Extract the (x, y) coordinate from the center of the cell holding the provided text.  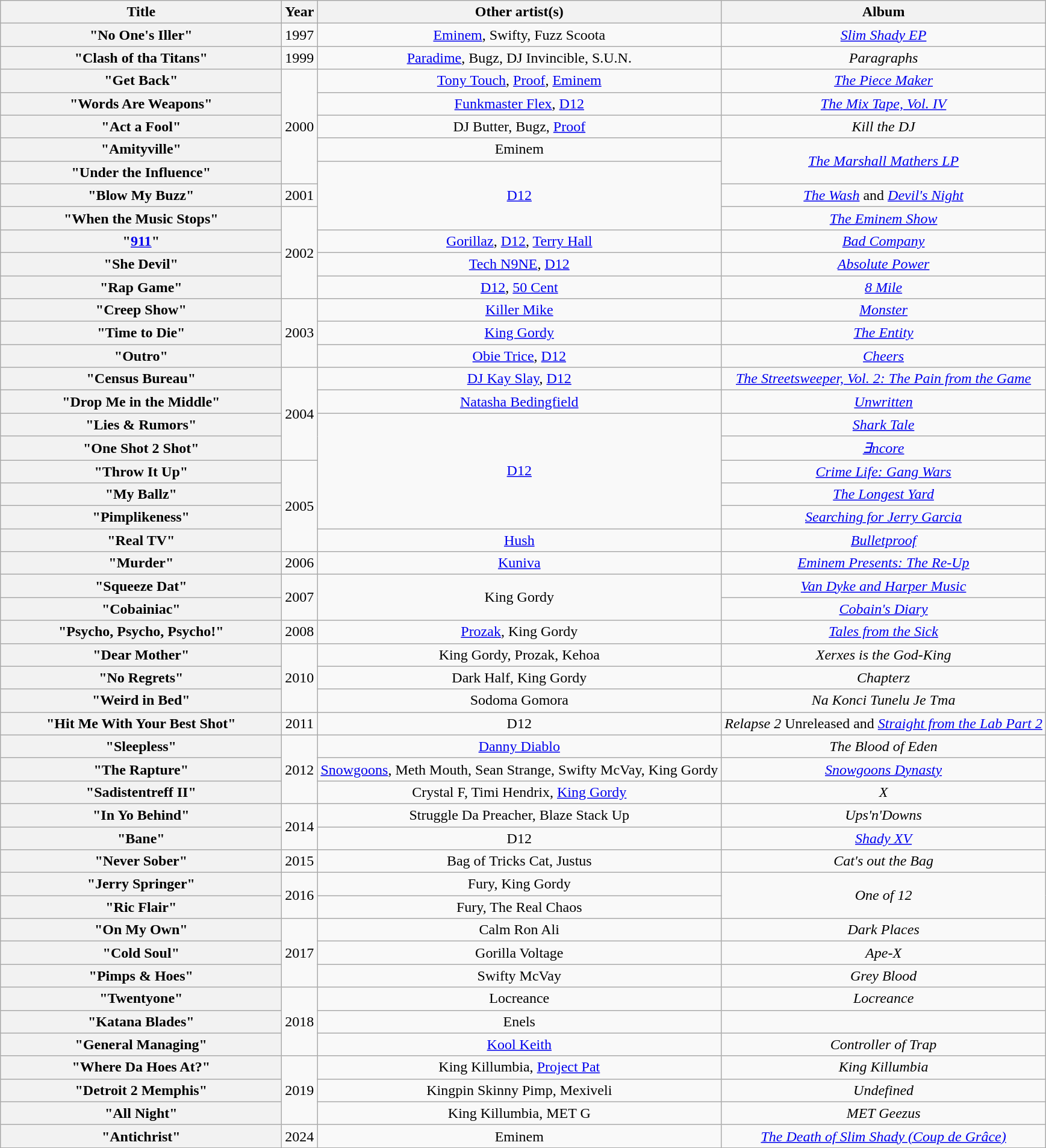
"Sadistentreff II" (141, 792)
"Time to Die" (141, 333)
Relapse 2 Unreleased and Straight from the Lab Part 2 (884, 723)
"Pimplikeness" (141, 517)
"General Managing" (141, 1044)
Funkmaster Flex, D12 (519, 104)
The Piece Maker (884, 81)
"Twentyone" (141, 999)
Chapterz (884, 678)
Searching for Jerry Garcia (884, 517)
"Real TV" (141, 540)
Shark Tale (884, 425)
"Squeeze Dat" (141, 586)
"Lies & Rumors" (141, 425)
2008 (300, 632)
"Blow My Buzz" (141, 195)
The Marshall Mathers LP (884, 161)
2012 (300, 769)
"Hit Me With Your Best Shot" (141, 723)
Prozak, King Gordy (519, 632)
The Streetsweeper, Vol. 2: The Pain from the Game (884, 379)
"No One's Iller" (141, 35)
Snowgoons, Meth Mouth, Sean Strange, Swifty McVay, King Gordy (519, 769)
Fury, King Gordy (519, 884)
Controller of Trap (884, 1044)
"Antichrist" (141, 1136)
Gorilla Voltage (519, 953)
Cheers (884, 356)
"My Ballz" (141, 494)
2010 (300, 678)
Tony Touch, Proof, Eminem (519, 81)
"Amityville" (141, 149)
"Sleepless" (141, 746)
"Get Back" (141, 81)
Album (884, 12)
X (884, 792)
Cobain's Diary (884, 609)
"Cobainiac" (141, 609)
"On My Own" (141, 930)
"Census Bureau" (141, 379)
"Never Sober" (141, 861)
2019 (300, 1090)
Sodoma Gomora (519, 700)
Eminem, Swifty, Fuzz Scoota (519, 35)
Bulletproof (884, 540)
Paragraphs (884, 58)
2007 (300, 597)
"When the Music Stops" (141, 218)
Tales from the Sick (884, 632)
Ups'n'Downs (884, 815)
Bad Company (884, 241)
"911" (141, 241)
Grey Blood (884, 976)
Van Dyke and Harper Music (884, 586)
"Katana Blades" (141, 1022)
"Jerry Springer" (141, 884)
Enels (519, 1022)
"Ric Flair" (141, 907)
King Killumbia (884, 1067)
Ape-X (884, 953)
DJ Butter, Bugz, Proof (519, 126)
Absolute Power (884, 264)
"Cold Soul" (141, 953)
Crime Life: Gang Wars (884, 472)
Shady XV (884, 838)
Unwritten (884, 402)
"Psycho, Psycho, Psycho!" (141, 632)
Cat's out the Bag (884, 861)
One of 12 (884, 896)
"Creep Show" (141, 310)
MET Geezus (884, 1113)
"Bane" (141, 838)
"Outro" (141, 356)
Dark Half, King Gordy (519, 678)
Other artist(s) (519, 12)
"She Devil" (141, 264)
The Longest Yard (884, 494)
"Clash of tha Titans" (141, 58)
DJ Kay Slay, D12 (519, 379)
Bag of Tricks Cat, Justus (519, 861)
Kingpin Skinny Pimp, Mexiveli (519, 1090)
1997 (300, 35)
Snowgoons Dynasty (884, 769)
Year (300, 12)
2015 (300, 861)
1999 (300, 58)
Kuniva (519, 563)
The Entity (884, 333)
2017 (300, 953)
2016 (300, 896)
Eminem Presents: The Re-Up (884, 563)
"Detroit 2 Memphis" (141, 1090)
The Blood of Eden (884, 746)
Fury, The Real Chaos (519, 907)
8 Mile (884, 287)
Undefined (884, 1090)
Natasha Bedingfield (519, 402)
Crystal F, Timi Hendrix, King Gordy (519, 792)
Obie Trice, D12 (519, 356)
2024 (300, 1136)
Kool Keith (519, 1044)
"Drop Me in the Middle" (141, 402)
2018 (300, 1022)
2003 (300, 333)
"Pimps & Hoes" (141, 976)
Paradime, Bugz, DJ Invincible, S.U.N. (519, 58)
Danny Diablo (519, 746)
Ǝncore (884, 448)
"Words Are Weapons" (141, 104)
Killer Mike (519, 310)
"One Shot 2 Shot" (141, 448)
Struggle Da Preacher, Blaze Stack Up (519, 815)
"Dear Mother" (141, 655)
"All Night" (141, 1113)
Calm Ron Ali (519, 930)
"Where Da Hoes At?" (141, 1067)
"The Rapture" (141, 769)
"Murder" (141, 563)
King Gordy, Prozak, Kehoa (519, 655)
Xerxes is the God-King (884, 655)
2006 (300, 563)
Tech N9NE, D12 (519, 264)
The Eminem Show (884, 218)
King Killumbia, MET G (519, 1113)
"Act a Fool" (141, 126)
Slim Shady EP (884, 35)
2002 (300, 252)
"Throw It Up" (141, 472)
Hush (519, 540)
"Weird in Bed" (141, 700)
The Mix Tape, Vol. IV (884, 104)
2001 (300, 195)
The Death of Slim Shady (Coup de Grâce) (884, 1136)
2014 (300, 826)
Swifty McVay (519, 976)
Title (141, 12)
Monster (884, 310)
The Wash and Devil's Night (884, 195)
"In Yo Behind" (141, 815)
Kill the DJ (884, 126)
Dark Places (884, 930)
2005 (300, 506)
Gorillaz, D12, Terry Hall (519, 241)
"Rap Game" (141, 287)
2004 (300, 414)
D12, 50 Cent (519, 287)
2011 (300, 723)
"No Regrets" (141, 678)
2000 (300, 126)
Na Konci Tunelu Je Tma (884, 700)
"Under the Influence" (141, 172)
King Killumbia, Project Pat (519, 1067)
